Search for the cell housing the specified text and yield its (x, y) center coordinate. 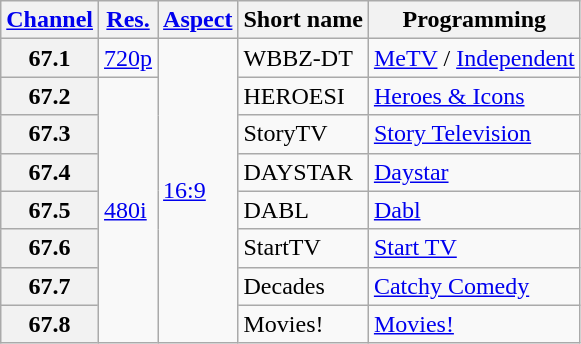
720p (128, 58)
MeTV / Independent (474, 58)
Decades (303, 286)
Aspect (198, 20)
Heroes & Icons (474, 96)
Story Television (474, 134)
DABL (303, 210)
67.4 (50, 172)
67.6 (50, 248)
67.2 (50, 96)
67.8 (50, 324)
Daystar (474, 172)
67.3 (50, 134)
67.5 (50, 210)
StoryTV (303, 134)
Short name (303, 20)
Res. (128, 20)
Catchy Comedy (474, 286)
Programming (474, 20)
Start TV (474, 248)
Dabl (474, 210)
WBBZ-DT (303, 58)
HEROESI (303, 96)
DAYSTAR (303, 172)
67.7 (50, 286)
67.1 (50, 58)
16:9 (198, 191)
StartTV (303, 248)
480i (128, 210)
Channel (50, 20)
